Search for the cell housing the specified text and yield its (X, Y) center coordinate. 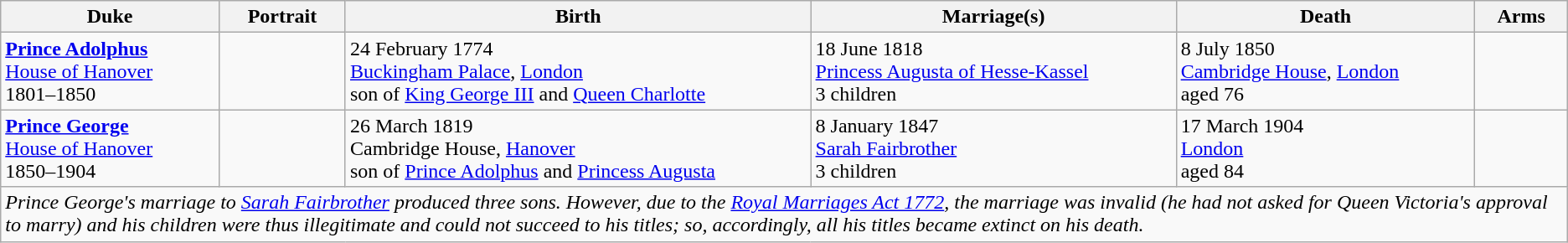
Duke (111, 17)
Birth (578, 17)
18 June 1818Princess Augusta of Hesse-Kassel3 children (993, 71)
Prince GeorgeHouse of Hanover1850–1904 (111, 148)
17 March 1904Londonaged 84 (1325, 148)
Marriage(s) (993, 17)
Arms (1521, 17)
Death (1325, 17)
8 January 1847Sarah Fairbrother3 children (993, 148)
Portrait (281, 17)
8 July 1850Cambridge House, Londonaged 76 (1325, 71)
Prince AdolphusHouse of Hanover1801–1850 (111, 71)
24 February 1774Buckingham Palace, Londonson of King George III and Queen Charlotte (578, 71)
26 March 1819Cambridge House, Hanoverson of Prince Adolphus and Princess Augusta (578, 148)
